From the cell containing the given text, extract its center point as (x, y) coordinate. 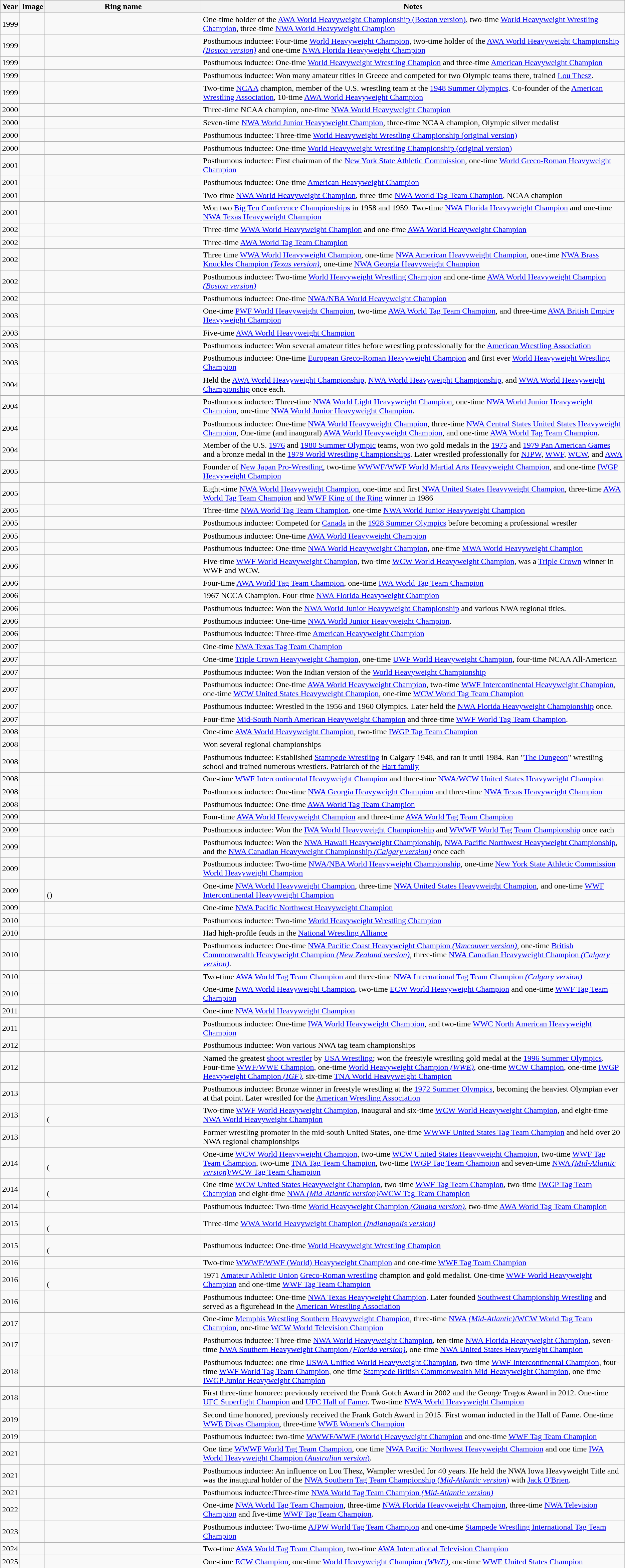
One-time NWA Texas Tag Team Champion (413, 646)
One-time NWA Pacific Northwest Heavyweight Champion (413, 908)
1967 NCCA Champion. Four-time NWA Florida Heavyweight Champion (413, 596)
Posthumous inductee: One-time World Heavyweight Wrestling Champion (413, 1245)
Seven-time NWA World Junior Heavyweight Champion, three-time NCAA champion, Olympic silver medalist (413, 123)
Posthumous inductee: Won the Indian version of the World Heavyweight Championship (413, 672)
Won two Big Ten Conference Championships in 1958 and 1959. Two-time NWA Florida Heavyweight Champion and one-time NWA Texas Heavyweight Champion (413, 212)
Two-time AWA World Tag Team Champion, two-time AWA International Television Champion (413, 1549)
Two-time WWWF/WWF (World) Heavyweight Champion and one-time WWF Tag Team Champion (413, 1262)
Three-time WWA World Heavyweight Champion (Indianapolis version) (413, 1223)
Four-time AWA World Tag Team Champion, one-time IWA World Tag Team Champion (413, 583)
Posthumous inductee: Competed for Canada in the 1928 Summer Olympics before becoming a professional wrestler (413, 523)
2024 (10, 1549)
Posthumous inductee: One-time World Heavyweight Wrestling Champion and three-time American Heavyweight Champion (413, 63)
Two-time AWA World Tag Team Champion and three-time NWA International Tag Team Champion (Calgary version) (413, 977)
Posthumous inductee: First chairman of the New York State Athletic Commission, one-time World Greco-Roman Heavyweight Champion (413, 165)
Posthumous inductee: Won several amateur titles before wrestling professionally for the American Wrestling Association (413, 346)
Five-time WWF World Heavyweight Champion, two-time WCW World Heavyweight Champion, was a Triple Crown winner in WWF and WCW. (413, 566)
Held the AWA World Heavyweight Championship, NWA World Heavyweight Championship, and WWA World Heavyweight Championship once each. (413, 385)
Three-time WWA World Heavyweight Champion and one-time AWA World Heavyweight Champion (413, 230)
Four-time Mid-South North American Heavyweight Champion and three-time WWF World Tag Team Champion. (413, 719)
One-time AWA World Heavyweight Champion, two-time IWGP Tag Team Champion (413, 732)
Posthumous inductee: Three-time American Heavyweight Champion (413, 634)
Four-time AWA World Heavyweight Champion and three-time AWA World Tag Team Champion (413, 817)
Founder of New Japan Pro-Wrestling, two-time WWWF/WWF World Martial Arts Heavyweight Champion, and one-time IWGP Heavyweight Champion (413, 471)
Posthumous inductee: One-time AWA World Tag Team Champion (413, 804)
Year (10, 7)
One-time Triple Crown Heavyweight Champion, one-time UWF World Heavyweight Champion, four-time NCAA All-American (413, 659)
Posthumous inductee: One-time NWA/NBA World Heavyweight Champion (413, 299)
Posthumous inductee:Three-time NWA World Tag Team Champion (Mid-Atlantic version) (413, 1493)
Posthumous inductee: two-time WWWF/WWF (World) Heavyweight Champion and one-time WWF Tag Team Champion (413, 1436)
Posthumous inductee: One-time AWA World Heavyweight Champion (413, 536)
Two-time NWA World Heavyweight Champion, three-time NWA World Tag Team Champion, NCAA champion (413, 195)
Posthumous inductee: One-time European Greco-Roman Heavyweight Champion and first ever World Heavyweight Wrestling Champion (413, 363)
Three-time AWA World Tag Team Champion (413, 242)
Posthumous inductee: Two-time AJPW World Tag Team Champion and one-time Stampede Wrestling International Tag Team Champion (413, 1531)
() (123, 890)
Posthumous inductee: Two-time World Heavyweight Champion (Omaha version), two-time AWA World Tag Team Champion (413, 1206)
Had high-profile feuds in the National Wrestling Alliance (413, 933)
Five-time AWA World Heavyweight Champion (413, 333)
Posthumous inductee: Two-time NWA/NBA World Heavyweight Championship, one-time New York State Athletic Commission World Heavyweight Champion (413, 869)
Three-time NWA World Tag Team Champion, one-time NWA World Junior Heavyweight Champion (413, 511)
Posthumous inductee: Three-time World Heavyweight Wrestling Championship (original version) (413, 135)
Won several regional championships (413, 745)
One-time NWA World Heavyweight Champion (413, 1011)
Posthumous inductee: One-time American Heavyweight Champion (413, 182)
Posthumous inductee: One-time NWA Georgia Heavyweight Champion and three-time NWA Texas Heavyweight Champion (413, 792)
Ring name (123, 7)
One-time NWA World Heavyweight Champion, two-time ECW World Heavyweight Champion and one-time WWF Tag Team Champion (413, 994)
One-time PWF World Heavyweight Champion, two-time AWA World Tag Team Champion, and three-time AWA British Empire Heavyweight Champion (413, 316)
Posthumous inductee: Two-time World Heavyweight Wrestling Champion (413, 920)
Posthumous inductee: One-time NWA World Junior Heavyweight Champion. (413, 621)
Posthumous inductee: Wrestled in the 1956 and 1960 Olympics. Later held the NWA Florida Heavyweight Championship once. (413, 706)
One-time WWF Intercontinental Heavyweight Champion and three-time NWA/WCW United States Heavyweight Champion (413, 779)
Three-time NCAA champion, one-time NWA World Heavyweight Champion (413, 110)
Two-time WWF World Heavyweight Champion, inaugural and six-time WCW World Heavyweight Champion, and eight-time NWA World Heavyweight Champion (413, 1115)
2025 (10, 1561)
2022 (10, 1510)
Posthumous inductee: One-time NWA World Heavyweight Champion, one-time MWA World Heavyweight Champion (413, 549)
Posthumous inductee: One-time World Heavyweight Wrestling Championship (original version) (413, 148)
One-time NWA World Heavyweight Champion, three-time NWA United States Heavyweight Champion, and one-time WWF Intercontinental Heavyweight Champion (413, 890)
Former wrestling promoter in the mid-south United States, one-time WWWF United States Tag Team Champion and held over 20 NWA regional championships (413, 1137)
Posthumous inductee: Won the NWA World Junior Heavyweight Championship and various NWA regional titles. (413, 608)
Notes (413, 7)
One-time ECW Champion, one-time World Heavyweight Champion (WWE), one-time WWE United States Champion (413, 1561)
2023 (10, 1531)
Posthumous inductee: One-time IWA World Heavyweight Champion, and two-time WWC North American Heavyweight Champion (413, 1028)
Image (33, 7)
Posthumous inductee: Won various NWA tag team championships (413, 1045)
Posthumous inductee: Two-time World Heavyweight Wrestling Champion and one-time AWA World Heavyweight Champion (Boston version) (413, 281)
Posthumous inductee: Won the IWA World Heavyweight Championship and WWWF World Tag Team Championship once each (413, 830)
Posthumous inductee: Won many amateur titles in Greece and competed for two Olympic teams there, trained Lou Thesz. (413, 75)
